For the text-containing cell, return its midpoint in (x, y) coordinate format. 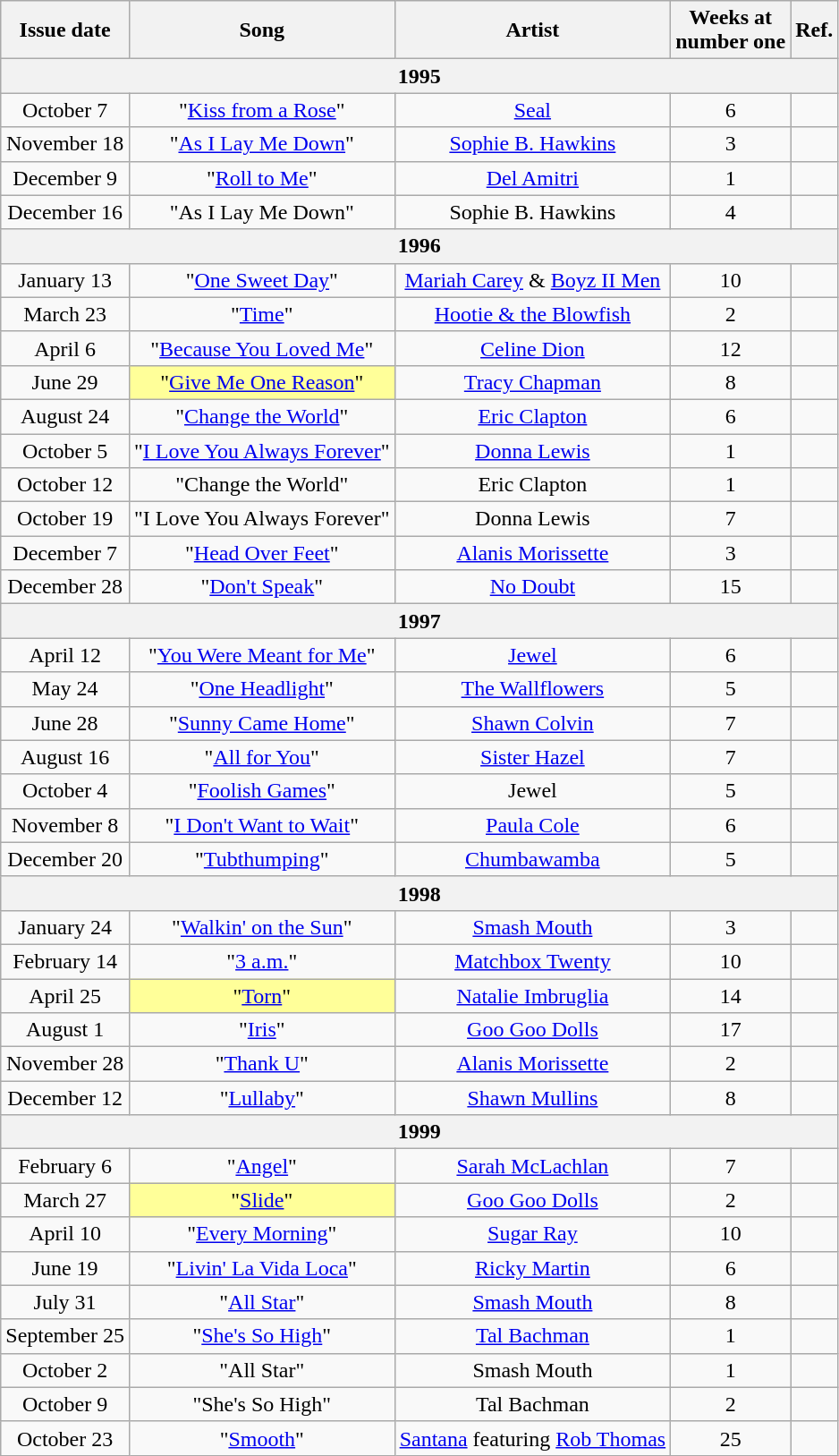
"Roll to Me" (261, 178)
July 31 (65, 1302)
15 (731, 587)
August 16 (65, 757)
"Iris" (261, 1030)
Mariah Carey & Boyz II Men (533, 280)
November 28 (65, 1064)
"Because You Loved Me" (261, 348)
Ref. (814, 30)
1996 (419, 246)
Santana featuring Rob Thomas (533, 1438)
August 1 (65, 1030)
February 6 (65, 1166)
April 10 (65, 1234)
February 14 (65, 961)
Sarah McLachlan (533, 1166)
January 13 (65, 280)
"Smooth" (261, 1438)
October 23 (65, 1438)
Sister Hazel (533, 757)
January 24 (65, 927)
"Torn" (261, 996)
December 9 (65, 178)
"Head Over Feet" (261, 553)
"Every Morning" (261, 1234)
"Thank U" (261, 1064)
March 23 (65, 314)
Tracy Chapman (533, 382)
"Give Me One Reason" (261, 382)
April 6 (65, 348)
Chumbawamba (533, 859)
Matchbox Twenty (533, 961)
"Kiss from a Rose" (261, 110)
June 29 (65, 382)
June 19 (65, 1268)
"I Don't Want to Wait" (261, 825)
"3 a.m." (261, 961)
Weeks atnumber one (731, 30)
"Time" (261, 314)
Shawn Mullins (533, 1098)
October 12 (65, 485)
The Wallflowers (533, 689)
Issue date (65, 30)
"Foolish Games" (261, 791)
December 12 (65, 1098)
1999 (419, 1132)
12 (731, 348)
October 2 (65, 1370)
Del Amitri (533, 178)
17 (731, 1030)
August 24 (65, 416)
"Walkin' on the Sun" (261, 927)
"Don't Speak" (261, 587)
Paula Cole (533, 825)
Song (261, 30)
Ricky Martin (533, 1268)
"Angel" (261, 1166)
December 20 (65, 859)
March 27 (65, 1200)
"Slide" (261, 1200)
"Tubthumping" (261, 859)
November 18 (65, 144)
"One Headlight" (261, 689)
Sugar Ray (533, 1234)
"One Sweet Day" (261, 280)
Celine Dion (533, 348)
"Sunny Came Home" (261, 723)
14 (731, 996)
1997 (419, 621)
25 (731, 1438)
Hootie & the Blowfish (533, 314)
June 28 (65, 723)
Shawn Colvin (533, 723)
4 (731, 212)
October 9 (65, 1404)
"All for You" (261, 757)
October 19 (65, 519)
No Doubt (533, 587)
September 25 (65, 1336)
1995 (419, 76)
Natalie Imbruglia (533, 996)
May 24 (65, 689)
"Lullaby" (261, 1098)
"Livin' La Vida Loca" (261, 1268)
October 7 (65, 110)
December 28 (65, 587)
October 4 (65, 791)
December 7 (65, 553)
Artist (533, 30)
December 16 (65, 212)
November 8 (65, 825)
October 5 (65, 450)
April 25 (65, 996)
"You Were Meant for Me" (261, 655)
April 12 (65, 655)
Seal (533, 110)
1998 (419, 893)
